Detect which cell encompasses the target text, then output its [X, Y] center coordinate. 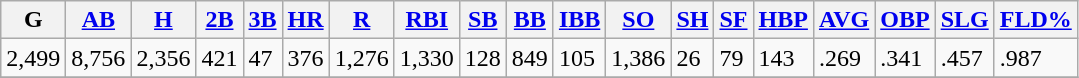
SO [638, 20]
AB [98, 20]
79 [734, 58]
2B [220, 20]
1,386 [638, 58]
H [164, 20]
128 [482, 58]
G [34, 20]
1,276 [362, 58]
HR [306, 20]
2,499 [34, 58]
SLG [964, 20]
SF [734, 20]
FLD% [1036, 20]
47 [262, 58]
AVG [844, 20]
SB [482, 20]
BB [530, 20]
.987 [1036, 58]
.269 [844, 58]
RBI [426, 20]
143 [783, 58]
421 [220, 58]
OBP [905, 20]
IBB [579, 20]
.457 [964, 58]
1,330 [426, 58]
26 [692, 58]
.341 [905, 58]
SH [692, 20]
R [362, 20]
849 [530, 58]
2,356 [164, 58]
376 [306, 58]
3B [262, 20]
HBP [783, 20]
8,756 [98, 58]
105 [579, 58]
